Scan for the cell matching the given text and deliver its [x, y] coordinate at center. 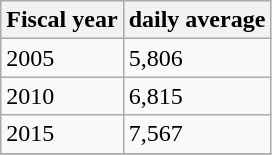
2005 [62, 58]
5,806 [197, 58]
2010 [62, 96]
2015 [62, 134]
daily average [197, 20]
7,567 [197, 134]
Fiscal year [62, 20]
6,815 [197, 96]
